Return (x, y) of the center of cell containing provided text 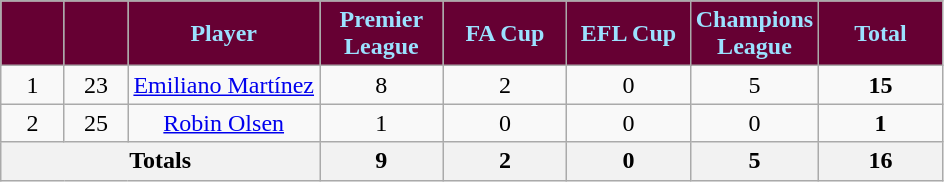
Total (881, 34)
25 (96, 123)
Champions League (754, 34)
9 (382, 161)
23 (96, 85)
Premier League (382, 34)
Emiliano Martínez (224, 85)
15 (881, 85)
Player (224, 34)
16 (881, 161)
FA Cup (505, 34)
Robin Olsen (224, 123)
8 (382, 85)
EFL Cup (629, 34)
Totals (160, 161)
